Detect which cell encompasses the target text, then output its (x, y) center coordinate. 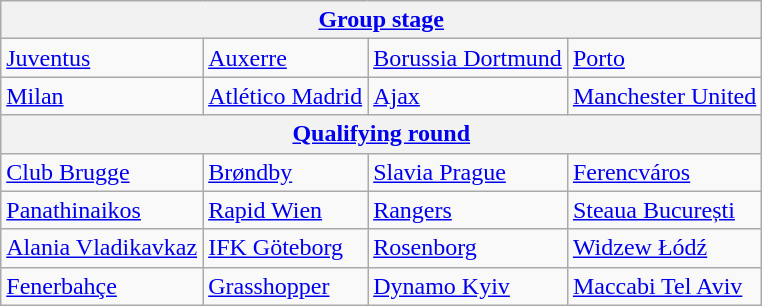
Widzew Łódź (664, 248)
Steaua București (664, 210)
Grasshopper (286, 286)
Fenerbahçe (102, 286)
Panathinaikos (102, 210)
Rapid Wien (286, 210)
Brøndby (286, 172)
Slavia Prague (468, 172)
Auxerre (286, 58)
Maccabi Tel Aviv (664, 286)
Rosenborg (468, 248)
Dynamo Kyiv (468, 286)
Group stage (382, 20)
Porto (664, 58)
IFK Göteborg (286, 248)
Ajax (468, 96)
Manchester United (664, 96)
Juventus (102, 58)
Milan (102, 96)
Borussia Dortmund (468, 58)
Rangers (468, 210)
Qualifying round (382, 134)
Atlético Madrid (286, 96)
Ferencváros (664, 172)
Club Brugge (102, 172)
Alania Vladikavkaz (102, 248)
